Extract the [x, y] coordinate from the center of the cell holding the provided text.  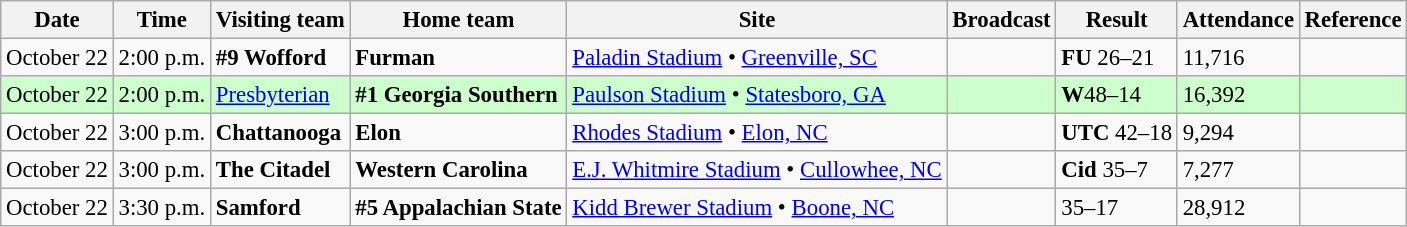
Attendance [1238, 20]
35–17 [1116, 208]
Time [162, 20]
Samford [280, 208]
Presbyterian [280, 95]
11,716 [1238, 58]
W48–14 [1116, 95]
Cid 35–7 [1116, 170]
Site [757, 20]
16,392 [1238, 95]
UTC 42–18 [1116, 133]
Chattanooga [280, 133]
Kidd Brewer Stadium • Boone, NC [757, 208]
Reference [1353, 20]
Visiting team [280, 20]
Paulson Stadium • Statesboro, GA [757, 95]
#9 Wofford [280, 58]
28,912 [1238, 208]
#5 Appalachian State [458, 208]
Result [1116, 20]
The Citadel [280, 170]
Broadcast [1002, 20]
#1 Georgia Southern [458, 95]
Elon [458, 133]
3:30 p.m. [162, 208]
E.J. Whitmire Stadium • Cullowhee, NC [757, 170]
Western Carolina [458, 170]
9,294 [1238, 133]
7,277 [1238, 170]
Furman [458, 58]
Date [57, 20]
FU 26–21 [1116, 58]
Home team [458, 20]
Rhodes Stadium • Elon, NC [757, 133]
Paladin Stadium • Greenville, SC [757, 58]
